Locate the cell with the specified text and output its [X, Y] center coordinate. 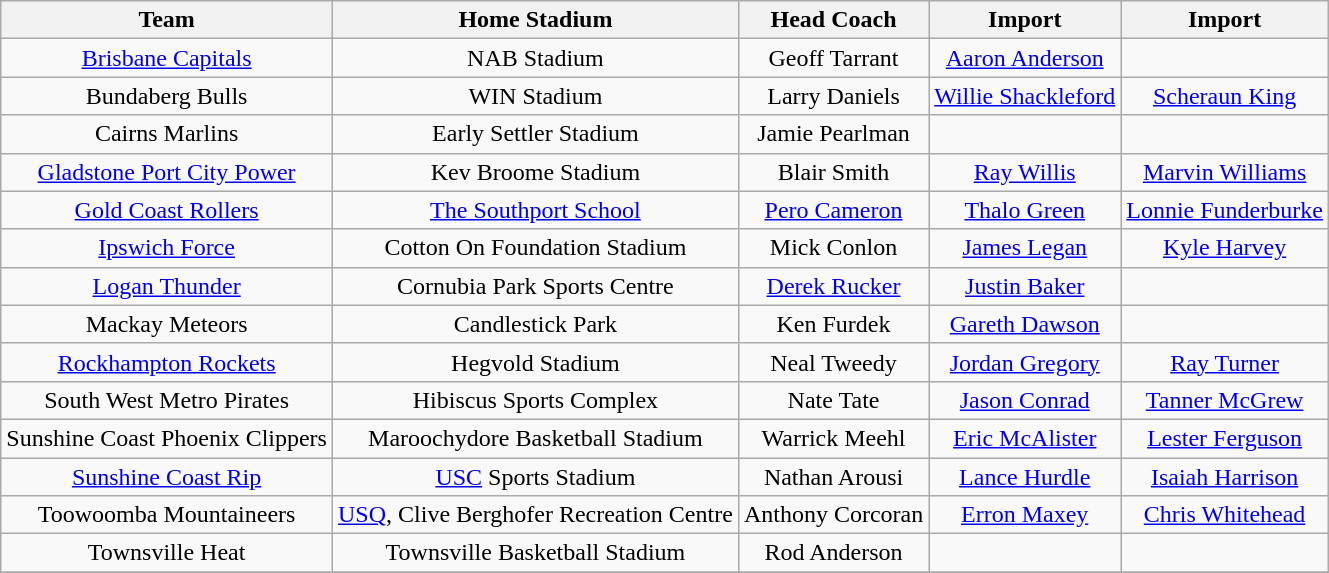
Rod Anderson [833, 553]
The Southport School [535, 210]
Jason Conrad [1025, 400]
Logan Thunder [167, 286]
Chris Whitehead [1225, 515]
WIN Stadium [535, 96]
Hegvold Stadium [535, 362]
Home Stadium [535, 20]
South West Metro Pirates [167, 400]
Pero Cameron [833, 210]
Gold Coast Rollers [167, 210]
Cornubia Park Sports Centre [535, 286]
Jordan Gregory [1025, 362]
Gladstone Port City Power [167, 172]
Toowoomba Mountaineers [167, 515]
Hibiscus Sports Complex [535, 400]
Kyle Harvey [1225, 248]
Head Coach [833, 20]
Cotton On Foundation Stadium [535, 248]
Townsville Basketball Stadium [535, 553]
USQ, Clive Berghofer Recreation Centre [535, 515]
Nathan Arousi [833, 477]
Erron Maxey [1025, 515]
Tanner McGrew [1225, 400]
Sunshine Coast Phoenix Clippers [167, 438]
Larry Daniels [833, 96]
James Legan [1025, 248]
Maroochydore Basketball Stadium [535, 438]
Isaiah Harrison [1225, 477]
Neal Tweedy [833, 362]
Ipswich Force [167, 248]
Warrick Meehl [833, 438]
Lester Ferguson [1225, 438]
USC Sports Stadium [535, 477]
Jamie Pearlman [833, 134]
Justin Baker [1025, 286]
Ray Willis [1025, 172]
Eric McAlister [1025, 438]
Marvin Williams [1225, 172]
Ray Turner [1225, 362]
Derek Rucker [833, 286]
Early Settler Stadium [535, 134]
Brisbane Capitals [167, 58]
Candlestick Park [535, 324]
Willie Shackleford [1025, 96]
Mackay Meteors [167, 324]
Ken Furdek [833, 324]
Sunshine Coast Rip [167, 477]
Lonnie Funderburke [1225, 210]
Thalo Green [1025, 210]
Gareth Dawson [1025, 324]
Rockhampton Rockets [167, 362]
Scheraun King [1225, 96]
Lance Hurdle [1025, 477]
Bundaberg Bulls [167, 96]
Geoff Tarrant [833, 58]
NAB Stadium [535, 58]
Cairns Marlins [167, 134]
Aaron Anderson [1025, 58]
Anthony Corcoran [833, 515]
Kev Broome Stadium [535, 172]
Mick Conlon [833, 248]
Nate Tate [833, 400]
Team [167, 20]
Townsville Heat [167, 553]
Blair Smith [833, 172]
